From the cell containing the given text, extract its center point as (X, Y) coordinate. 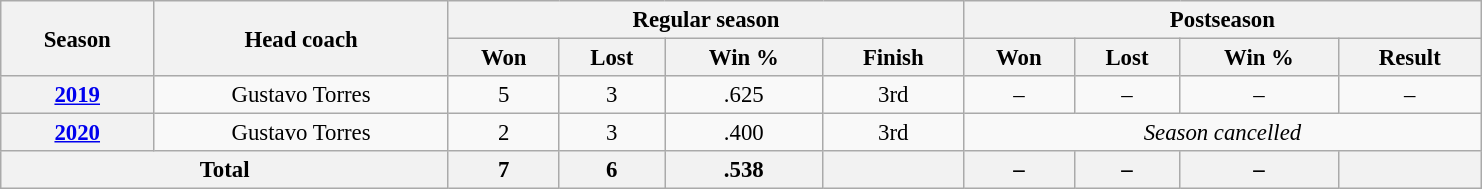
6 (612, 170)
Result (1410, 58)
2019 (78, 95)
Season (78, 38)
7 (504, 170)
5 (504, 95)
.400 (744, 133)
Regular season (706, 20)
Head coach (302, 38)
Finish (894, 58)
2020 (78, 133)
Season cancelled (1223, 133)
.625 (744, 95)
.538 (744, 170)
Total (225, 170)
2 (504, 133)
Postseason (1223, 20)
